For the text-containing cell, return its midpoint in (x, y) coordinate format. 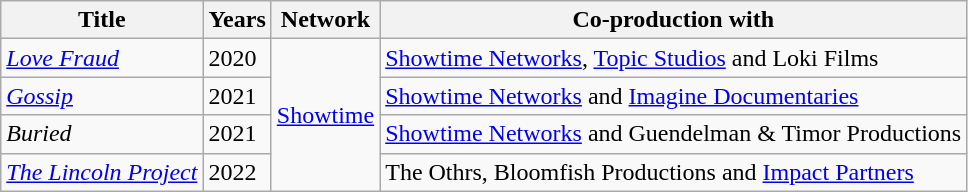
Love Fraud (102, 58)
Network (325, 20)
Title (102, 20)
Gossip (102, 96)
The Othrs, Bloomfish Productions and Impact Partners (674, 172)
Buried (102, 134)
Co-production with (674, 20)
2022 (237, 172)
Showtime Networks, Topic Studios and Loki Films (674, 58)
Years (237, 20)
Showtime (325, 115)
Showtime Networks and Guendelman & Timor Productions (674, 134)
2020 (237, 58)
The Lincoln Project (102, 172)
Showtime Networks and Imagine Documentaries (674, 96)
